Output the [X, Y] coordinate of the center of the cell containing the given text.  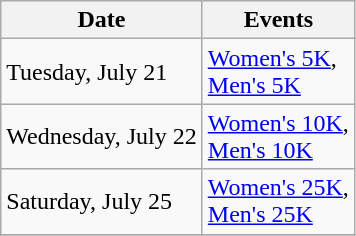
Wednesday, July 22 [102, 136]
Date [102, 20]
Women's 5K,Men's 5K [278, 72]
Events [278, 20]
Tuesday, July 21 [102, 72]
Saturday, July 25 [102, 202]
Women's 10K, Men's 10K [278, 136]
Women's 25K, Men's 25K [278, 202]
